Find where the given text appears and provide that cell's center as [x, y] coordinate. 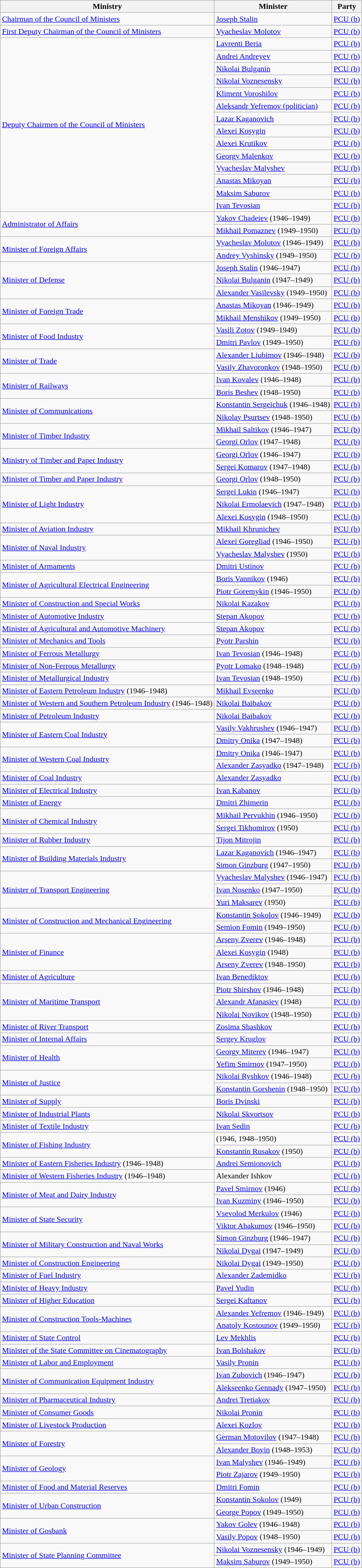
Georgy Malenkov [273, 156]
Georgi Orlov (1948–1950) [273, 479]
Zosima Shashkov [273, 1027]
Ivan Sedin [273, 1126]
Minister of Trade [107, 361]
Minister of Defense [107, 280]
Alexander Bovin (1948–1953) [273, 1450]
First Deputy Chairman of the Council of Ministers [107, 31]
Lazar Kaganovich [273, 118]
Alexander Zademidko [273, 1275]
Vyacheslav Malyshev (1950) [273, 554]
Piotr Goremykin (1946–1950) [273, 591]
German Motovilov (1947–1948) [273, 1437]
Deputy Chairmen of the Council of Ministers [107, 125]
Nikolai Skvortsov [273, 1114]
Minister of Foreign Trade [107, 311]
Mikhail Saltikov (1946–1947) [273, 430]
Vasily Vakhrushev (1946–1947) [273, 728]
Minister of Consumer Goods [107, 1412]
Minister of Communication Equipment Industry [107, 1381]
Minister of Fishing Industry [107, 1145]
Minister of Naval Industry [107, 548]
Minister of Labor and Employment [107, 1363]
Piotr Shirshov (1946–1948) [273, 989]
Alekseenko Gennady (1947–1950) [273, 1388]
Georgy Miterev (1946–1947) [273, 1052]
Konstantin Sokolov (1946–1949) [273, 915]
Minister of Meat and Dairy Industry [107, 1195]
Mikhail Evseenko [273, 691]
Dmitri Ustinov [273, 566]
Minister of Coal Industry [107, 778]
Minister of Livestock Production [107, 1425]
Boris Beshev (1948–1950) [273, 392]
Minister of Health [107, 1058]
Minister of Timber Industry [107, 436]
Georgi Orlov (1946–1947) [273, 454]
Boris Vannikov (1946) [273, 579]
Dmitri Fomin [273, 1487]
Nikolai Bulganin [273, 69]
Dmitry Onika (1946–1947) [273, 753]
Minister of Eastern Fisheries Industry (1946–1948) [107, 1164]
Mikhail Pervukhin (1946–1950) [273, 815]
(1946, 1948–1950) [273, 1138]
Joseph Stalin [273, 19]
Minister of Military Construction and Naval Works [107, 1244]
Maksim Saburov [273, 193]
Minister of Building Materials Industry [107, 859]
Ivan Nosenko (1947–1950) [273, 890]
Minister of Transport Engineering [107, 890]
Minister of Maritime Transport [107, 1002]
Alexander Zasyadko (1947–1948) [273, 766]
Minister of Timber and Paper Industry [107, 479]
Minister of Energy [107, 803]
Minister of Railways [107, 386]
Yefim Smirnov (1947–1950) [273, 1064]
Konstantin Rusakov (1950) [273, 1151]
Minister of Metallurgical Industry [107, 678]
Vsevolod Merkulov (1946) [273, 1213]
Minister of Armaments [107, 566]
Minister of Automotive Industry [107, 616]
Minister of the State Committee on Cinematography [107, 1350]
Minister of Supply [107, 1101]
Vyacheslav Molotov (1946–1949) [273, 243]
Ivan Kuzminy (1946–1950) [273, 1201]
Minister of Fuel Industry [107, 1275]
Minister of State Security [107, 1220]
Arseny Zverev (1948–1950) [273, 965]
Minister of Ferrous Metallurgy [107, 653]
Alexei Kozlov [273, 1425]
Ivan Kovalev (1946–1948) [273, 380]
Yuri Maksarev (1950) [273, 902]
Mikhail Menshikov (1949–1950) [273, 317]
Alexander Vasilevsky (1949–1950) [273, 293]
Anatoly Kostounov (1949–1950) [273, 1325]
Sergei Lukin (1946–1947) [273, 492]
Minister of Industrial Plants [107, 1114]
Minister of Foreign Affairs [107, 249]
Minister of Western Fisheries Industry (1946–1948) [107, 1176]
Lev Mekhlis [273, 1338]
Minister of Petroleum Industry [107, 716]
Anastas Mikoyan [273, 181]
Nikolai Pronin [273, 1412]
Mikhail Khrunichev [273, 529]
Yakov Chadeiev (1946–1949) [273, 218]
Minister of Gosbank [107, 1530]
Dmitri Zhimerin [273, 803]
Minister [273, 7]
Minister of Finance [107, 952]
Ministry [107, 7]
Sergei Tikhomirov (1950) [273, 828]
Maksim Saburov (1949–1950) [273, 1562]
Nikolai Novikov (1948–1950) [273, 1014]
Alexander Yefremov (1946–1949) [273, 1313]
Pavel Yudin [273, 1288]
Semion Fomin (1949–1950) [273, 927]
Minister of Forestry [107, 1443]
Administrator of Affairs [107, 224]
Pyotr Parshin [273, 641]
Anastas Mikoyan (1946–1949) [273, 305]
Alexander Zasyadko [273, 778]
Simon Ginzburg (1947–1950) [273, 865]
Minister of Communications [107, 411]
Viktor Abakumov (1946–1950) [273, 1226]
Minister of Agriculture [107, 977]
Ivan Bolshakov [273, 1350]
Nikolai Dygai (1947–1949) [273, 1251]
Alexei Kosygin [273, 131]
Vyacheslav Malyshev [273, 168]
Minister of Agricultural Electrical Engineering [107, 585]
Minister of Pharmaceutical Industry [107, 1400]
Konstantin Gorshenin (1948–1950) [273, 1089]
Minister of Aviation Industry [107, 529]
Vasily Zhavoronkov (1948–1950) [273, 367]
Minister of Textile Industry [107, 1126]
Minister of Chemical Industry [107, 821]
Minister of Eastern Coal Industry [107, 734]
Yakov Golev (1946–1948) [273, 1524]
Minister of Construction and Special Works [107, 604]
Joseph Stalin (1946–1947) [273, 268]
Alexander Liubimov (1946–1948) [273, 355]
Minister of State Control [107, 1338]
Alexandr Afanasiev (1948) [273, 1002]
Lazar Kaganovich (1946–1947) [273, 852]
Andrei Semionovich [273, 1164]
Nikolai Dygai (1949–1950) [273, 1263]
Ivan Tevosian (1948–1950) [273, 678]
Minister of Light Industry [107, 504]
Ivan Tevosian (1946–1948) [273, 653]
Vyacheslav Molotov [273, 31]
Minister of Construction Tools-Machines [107, 1319]
Minister of Higher Education [107, 1300]
Nikolai Voznesensky (1946–1949) [273, 1549]
Minister of Agricultural and Automotive Machinery [107, 629]
Ivan Kabanov [273, 790]
Chairman of the Council of Ministers [107, 19]
Andrey Vyshinsky (1949–1950) [273, 255]
Minister of Food and Material Reserves [107, 1487]
Mikhail Pomaznev (1949–1950) [273, 230]
Dmitry Onika (1947–1948) [273, 740]
Andrei Andreyev [273, 56]
Minister of Construction and Mechanical Engineering [107, 921]
Dmitri Pavlov (1949–1950) [273, 342]
Simon Ginzburg (1946–1947) [273, 1238]
Lavrenti Beria [273, 44]
Minister of Internal Affairs [107, 1039]
Sergey Kruglov [273, 1039]
Aleksandr Yefremov (politician) [273, 106]
Nikolai Ryshkov (1946–1948) [273, 1076]
Alexei Goregliad (1946–1950) [273, 541]
George Popov (1949–1950) [273, 1512]
Minister of Mechanics and Tools [107, 641]
Nikolay Psurtsev (1948–1950) [273, 417]
Konstantin Sergeichuk (1946–1948) [273, 405]
Minister of Urban Construction [107, 1506]
Minister of Western and Southern Petroleum Industry (1946–1948) [107, 703]
Nikolai Ermolaevich (1947–1948) [273, 504]
Kliment Voroshilov [273, 93]
Piotr Zajarov (1949–1950) [273, 1475]
Vyacheslav Malyshev (1946–1947) [273, 877]
Minister of Construction Engineering [107, 1263]
Ivan Malyshev (1946–1949) [273, 1462]
Arseny Zverev (1946–1948) [273, 939]
Minister of Food Industry [107, 336]
Alexei Krutikov [273, 143]
Andrei Tretiakov [273, 1400]
Ministry of Timber and Paper Industry [107, 461]
Minister of River Transport [107, 1027]
Ivan Zubovich (1946–1947) [273, 1375]
Ivan Tevosian [273, 206]
Sergei Komarov (1947–1948) [273, 467]
Minister of Rubber Industry [107, 840]
Nikolai Voznesensky [273, 81]
Pyotr Lomako (1948–1948) [273, 666]
Minister of Electrical Industry [107, 790]
Vasily Pronin [273, 1363]
Alexei Kosygin (1948) [273, 952]
Nikolai Bulganin (1947–1949) [273, 280]
Alexei Kosygin (1948–1950) [273, 516]
Minister of Western Coal Industry [107, 759]
Ivan Benediktov [273, 977]
Vasili Zotov (1949–1949) [273, 330]
Boris Dvinski [273, 1101]
Minister of Justice [107, 1083]
Party [347, 7]
Sergei Kaftanov [273, 1300]
Alexander Ishkov [273, 1176]
Georgi Orlov (1947–1948) [273, 442]
Minister of Non-Ferrous Metallurgy [107, 666]
Minister of Heavy Industry [107, 1288]
Pavel Smirnov (1946) [273, 1189]
Tijon Mitrojin [273, 840]
Minister of Eastern Petroleum Industry (1946–1948) [107, 691]
Nikolai Kazakov [273, 604]
Minister of Geology [107, 1468]
Minister of State Planning Committee [107, 1555]
Konstantin Sokolov (1949) [273, 1499]
Vasily Popov (1948–1950) [273, 1537]
